Return the [x, y] coordinate for the center point of the cell that contains the specified text.  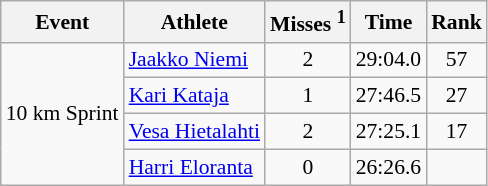
27:25.1 [388, 132]
27 [456, 96]
Kari Kataja [194, 96]
Athlete [194, 22]
Event [62, 22]
Rank [456, 22]
27:46.5 [388, 96]
10 km Sprint [62, 113]
1 [308, 96]
57 [456, 60]
Jaakko Niemi [194, 60]
0 [308, 167]
Harri Eloranta [194, 167]
Vesa Hietalahti [194, 132]
Time [388, 22]
26:26.6 [388, 167]
29:04.0 [388, 60]
17 [456, 132]
Misses 1 [308, 22]
